From the cell containing the given text, extract its center point as [x, y] coordinate. 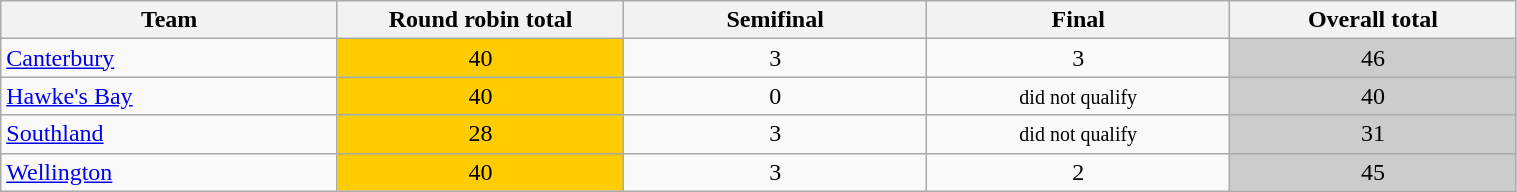
Team [170, 20]
Southland [170, 134]
2 [1078, 172]
45 [1373, 172]
46 [1373, 58]
Hawke's Bay [170, 96]
Semifinal [776, 20]
Canterbury [170, 58]
Round robin total [480, 20]
Overall total [1373, 20]
31 [1373, 134]
0 [776, 96]
Final [1078, 20]
Wellington [170, 172]
28 [480, 134]
